Find where the given text appears and provide that cell's center as (x, y) coordinate. 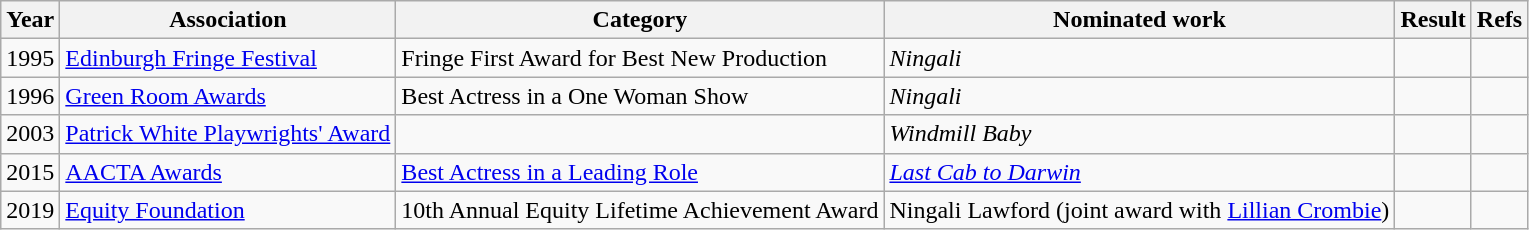
Fringe First Award for Best New Production (640, 58)
Edinburgh Fringe Festival (228, 58)
Category (640, 20)
10th Annual Equity Lifetime Achievement Award (640, 210)
Nominated work (1140, 20)
Windmill Baby (1140, 134)
1995 (30, 58)
2003 (30, 134)
1996 (30, 96)
Last Cab to Darwin (1140, 172)
Ningali Lawford (joint award with Lillian Crombie) (1140, 210)
2015 (30, 172)
AACTA Awards (228, 172)
Equity Foundation (228, 210)
Refs (1499, 20)
Result (1433, 20)
Green Room Awards (228, 96)
2019 (30, 210)
Year (30, 20)
Patrick White Playwrights' Award (228, 134)
Best Actress in a Leading Role (640, 172)
Association (228, 20)
Best Actress in a One Woman Show (640, 96)
